Locate the cell with the specified text and output its [X, Y] center coordinate. 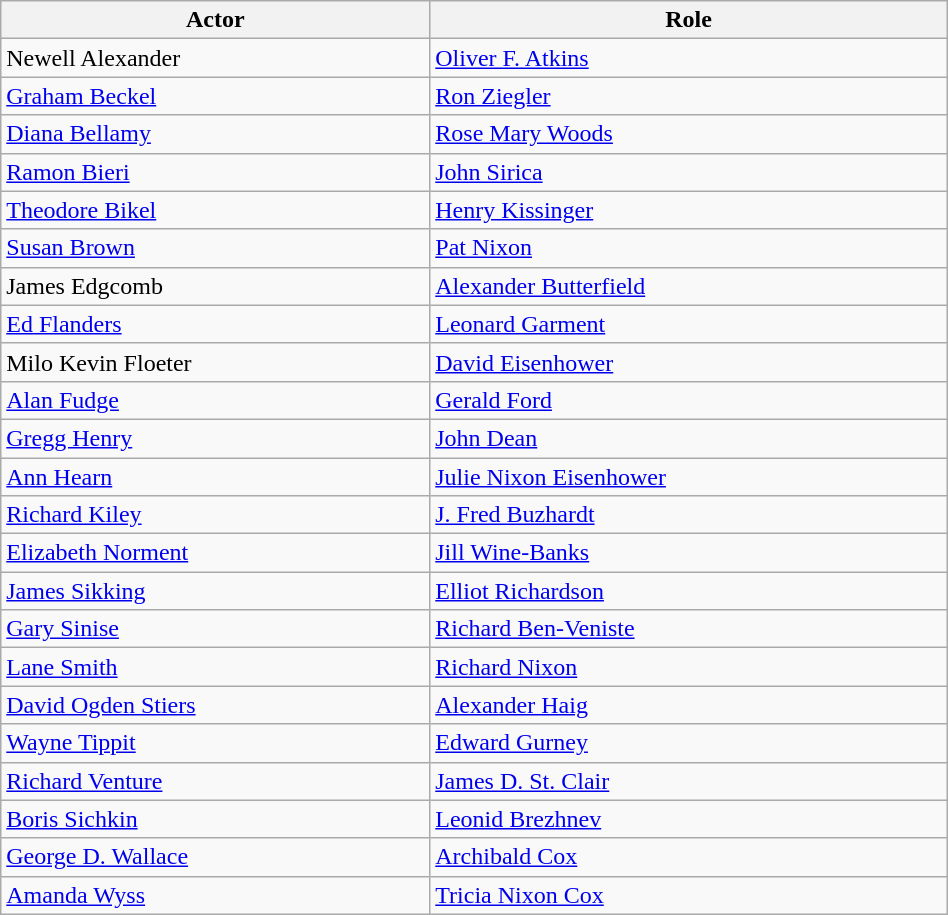
Richard Kiley [216, 515]
Richard Venture [216, 781]
Gregg Henry [216, 438]
George D. Wallace [216, 857]
Ann Hearn [216, 477]
J. Fred Buzhardt [689, 515]
Ron Ziegler [689, 96]
Role [689, 20]
Lane Smith [216, 667]
Boris Sichkin [216, 819]
Alexander Haig [689, 705]
Amanda Wyss [216, 895]
Elizabeth Norment [216, 553]
Ed Flanders [216, 324]
James Edgcomb [216, 286]
James D. St. Clair [689, 781]
Milo Kevin Floeter [216, 362]
Wayne Tippit [216, 743]
Pat Nixon [689, 248]
Elliot Richardson [689, 591]
Graham Beckel [216, 96]
Archibald Cox [689, 857]
Jill Wine-Banks [689, 553]
Actor [216, 20]
Gary Sinise [216, 629]
Henry Kissinger [689, 210]
John Dean [689, 438]
Edward Gurney [689, 743]
James Sikking [216, 591]
Julie Nixon Eisenhower [689, 477]
Alexander Butterfield [689, 286]
Diana Bellamy [216, 134]
Richard Ben-Veniste [689, 629]
John Sirica [689, 172]
Oliver F. Atkins [689, 58]
Gerald Ford [689, 400]
Leonard Garment [689, 324]
Richard Nixon [689, 667]
Newell Alexander [216, 58]
Susan Brown [216, 248]
Alan Fudge [216, 400]
Leonid Brezhnev [689, 819]
Tricia Nixon Cox [689, 895]
Ramon Bieri [216, 172]
Theodore Bikel [216, 210]
David Eisenhower [689, 362]
David Ogden Stiers [216, 705]
Rose Mary Woods [689, 134]
